Find where the given text appears and provide that cell's center as [X, Y] coordinate. 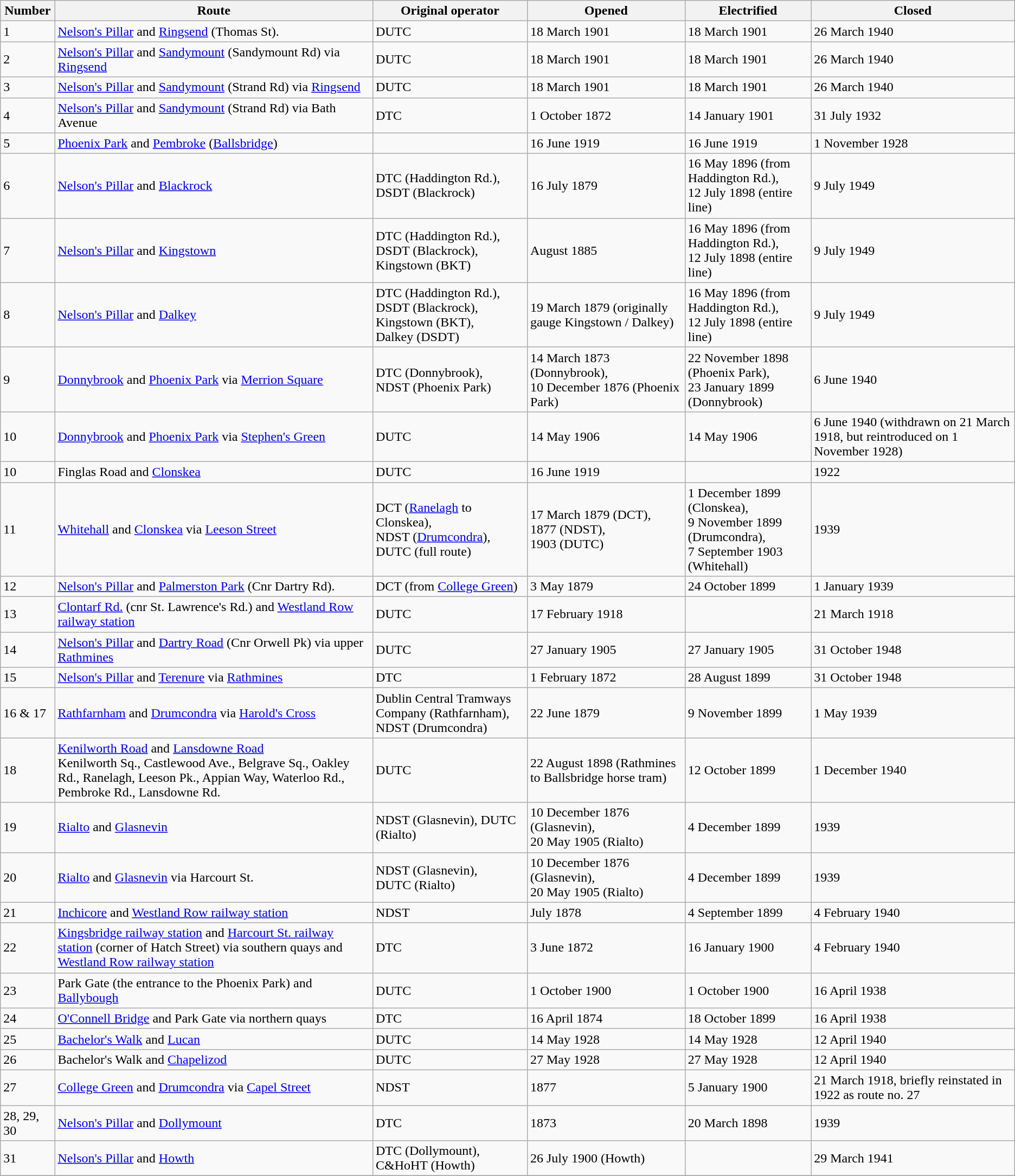
11 [28, 529]
22 [28, 948]
2 [28, 60]
16 & 17 [28, 713]
1 January 1939 [913, 587]
1 December 1940 [913, 770]
DTC (Haddington Rd.), DSDT (Blackrock) [450, 185]
16 January 1900 [748, 948]
Nelson's Pillar and Dalkey [214, 314]
4 [28, 115]
Nelson's Pillar and Sandymount (Sandymount Rd) via Ringsend [214, 60]
Kingsbridge railway station and Harcourt St. railway station (corner of Hatch Street) via southern quays and Westland Row railway station [214, 948]
Nelson's Pillar and Sandymount (Strand Rd) via Bath Avenue [214, 115]
9 November 1899 [748, 713]
1 [28, 31]
Inchicore and Westland Row railway station [214, 912]
22 August 1898 (Rathmines to Ballsbridge horse tram) [606, 770]
14 [28, 650]
27 [28, 1088]
Dublin Central Tramways Company (Rathfarnham), NDST (Drumcondra) [450, 713]
14 March 1873 (Donnybrook), 10 December 1876 (Phoenix Park) [606, 380]
DTC (Haddington Rd.), DSDT (Blackrock), Kingstown (BKT), Dalkey (DSDT) [450, 314]
17 March 1879 (DCT), 1877 (NDST), 1903 (DUTC) [606, 529]
Nelson's Pillar and Kingstown [214, 250]
DTC (Donnybrook), NDST (Phoenix Park) [450, 380]
26 [28, 1059]
16 April 1874 [606, 1018]
9 [28, 380]
19 March 1879 (originally gauge Kingstown / Dalkey) [606, 314]
1 December 1899 (Clonskea), 9 November 1899 (Drumcondra), 7 September 1903 (Whitehall) [748, 529]
Nelson's Pillar and Terenure via Rathmines [214, 678]
Nelson's Pillar and Dartry Road (Cnr Orwell Pk) via upper Rathmines [214, 650]
6 June 1940 (withdrawn on 21 March 1918, but reintroduced on 1 November 1928) [913, 436]
5 January 1900 [748, 1088]
3 June 1872 [606, 948]
Clontarf Rd. (cnr St. Lawrence's Rd.) and Westland Row railway station [214, 615]
1922 [913, 472]
Park Gate (the entrance to the Phoenix Park) and Ballybough [214, 990]
6 June 1940 [913, 380]
DCT (Ranelagh to Clonskea), NDST (Drumcondra), DUTC (full route) [450, 529]
DTC (Dollymount), C&HoHT (Howth) [450, 1158]
Nelson's Pillar and Dollymount [214, 1122]
Whitehall and Clonskea via Leeson Street [214, 529]
O'Connell Bridge and Park Gate via northern quays [214, 1018]
23 [28, 990]
14 January 1901 [748, 115]
12 October 1899 [748, 770]
18 October 1899 [748, 1018]
31 July 1932 [913, 115]
1877 [606, 1088]
College Green and Drumcondra via Capel Street [214, 1088]
Finglas Road and Clonskea [214, 472]
1 May 1939 [913, 713]
1 February 1872 [606, 678]
Nelson's Pillar and Howth [214, 1158]
Donnybrook and Phoenix Park via Stephen's Green [214, 436]
13 [28, 615]
Rialto and Glasnevin [214, 827]
21 [28, 912]
Opened [606, 11]
21 March 1918, briefly reinstated in 1922 as route no. 27 [913, 1088]
20 March 1898 [748, 1122]
Route [214, 11]
28 August 1899 [748, 678]
21 March 1918 [913, 615]
Donnybrook and Phoenix Park via Merrion Square [214, 380]
1 November 1928 [913, 143]
25 [28, 1039]
Rialto and Glasnevin via Harcourt St. [214, 877]
7 [28, 250]
Phoenix Park and Pembroke (Ballsbridge) [214, 143]
22 November 1898 (Phoenix Park), 23 January 1899 (Donnybrook) [748, 380]
29 March 1941 [913, 1158]
August 1885 [606, 250]
3 [28, 87]
1873 [606, 1122]
Bachelor's Walk and Lucan [214, 1039]
18 [28, 770]
Nelson's Pillar and Palmerston Park (Cnr Dartry Rd). [214, 587]
5 [28, 143]
4 September 1899 [748, 912]
31 [28, 1158]
DCT (from College Green) [450, 587]
28, 29, 30 [28, 1122]
Number [28, 11]
Nelson's Pillar and Sandymount (Strand Rd) via Ringsend [214, 87]
July 1878 [606, 912]
Bachelor's Walk and Chapelizod [214, 1059]
16 July 1879 [606, 185]
24 October 1899 [748, 587]
1 October 1872 [606, 115]
6 [28, 185]
Nelson's Pillar and Blackrock [214, 185]
22 June 1879 [606, 713]
26 July 1900 (Howth) [606, 1158]
24 [28, 1018]
15 [28, 678]
Nelson's Pillar and Ringsend (Thomas St). [214, 31]
Electrified [748, 11]
12 [28, 587]
19 [28, 827]
Closed [913, 11]
17 February 1918 [606, 615]
8 [28, 314]
Original operator [450, 11]
3 May 1879 [606, 587]
20 [28, 877]
DTC (Haddington Rd.), DSDT (Blackrock), Kingstown (BKT) [450, 250]
Rathfarnham and Drumcondra via Harold's Cross [214, 713]
